Return the [X, Y] coordinate for the center point of the cell that contains the specified text.  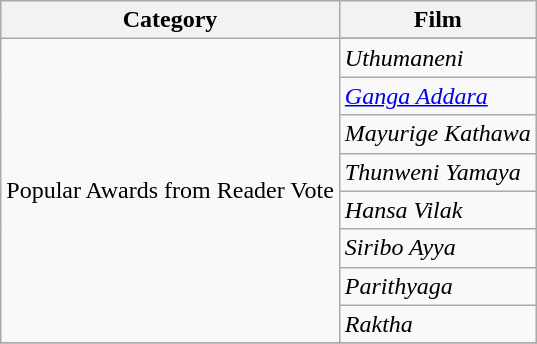
Mayurige Kathawa [438, 134]
Popular Awards from Reader Vote [170, 191]
Thunweni Yamaya [438, 172]
Uthumaneni [438, 58]
Raktha [438, 324]
Category [170, 20]
Siribo Ayya [438, 248]
Hansa Vilak [438, 210]
Film [438, 20]
Ganga Addara [438, 96]
Parithyaga [438, 286]
